Output the (x, y) coordinate of the center of the cell containing the given text.  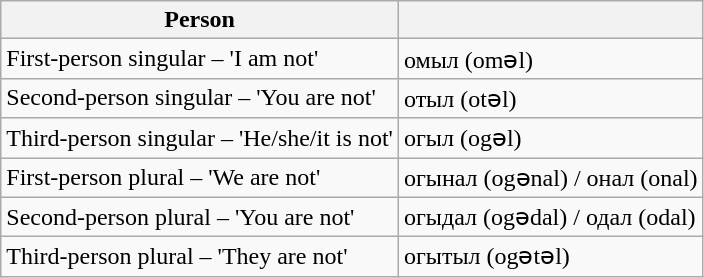
Second-person plural – 'You are not' (200, 217)
отыл (otəl) (550, 98)
омыл (oməl) (550, 59)
огыдал (ogədal) / одал (odal) (550, 217)
Second-person singular – 'You are not' (200, 98)
огыл (ogəl) (550, 138)
Person (200, 20)
огытыл (ogətəl) (550, 257)
Third-person singular – 'He/she/it is not' (200, 138)
огынал (ogənal) / онал (onal) (550, 178)
First-person plural – 'We are not' (200, 178)
First-person singular – 'I am not' (200, 59)
Third-person plural – 'They are not' (200, 257)
